Extract the (x, y) coordinate from the center of the cell holding the provided text.  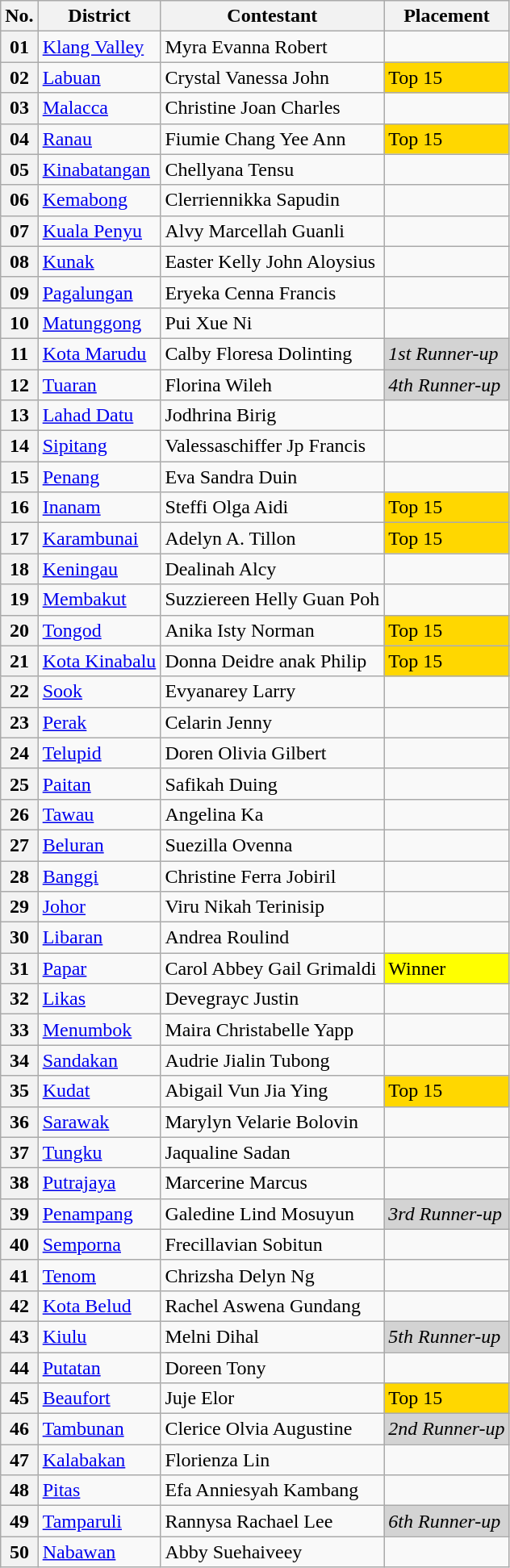
25 (19, 784)
Melni Dihal (273, 1336)
21 (19, 661)
32 (19, 999)
Penang (99, 477)
42 (19, 1306)
Safikah Duing (273, 784)
Nabawan (99, 1552)
Putrajaya (99, 1183)
33 (19, 1030)
Kalabakan (99, 1460)
05 (19, 169)
08 (19, 261)
Lahad Datu (99, 416)
Tuaran (99, 385)
District (99, 16)
Kota Marudu (99, 353)
Viru Nikah Terinisip (273, 907)
Eryeka Cenna Francis (273, 292)
18 (19, 569)
Abby Suehaiveey (273, 1552)
Anika Isty Norman (273, 630)
Marcerine Marcus (273, 1183)
Jaqualine Sadan (273, 1152)
Andrea Roulind (273, 938)
28 (19, 876)
Labuan (99, 77)
44 (19, 1368)
Chellyana Tensu (273, 169)
Calby Floresa Dolinting (273, 353)
Menumbok (99, 1030)
Angelina Ka (273, 814)
Suezilla Ovenna (273, 845)
Christine Joan Charles (273, 108)
Devegrayc Justin (273, 999)
Carol Abbey Gail Grimaldi (273, 968)
Frecillavian Sobitun (273, 1244)
Myra Evanna Robert (273, 47)
Donna Deidre anak Philip (273, 661)
12 (19, 385)
Pui Xue Ni (273, 323)
Likas (99, 999)
Alvy Marcellah Guanli (273, 231)
Beluran (99, 845)
11 (19, 353)
Evyanarey Larry (273, 692)
19 (19, 600)
Sipitang (99, 446)
Ranau (99, 139)
Dealinah Alcy (273, 569)
Fiumie Chang Yee Ann (273, 139)
Matunggong (99, 323)
Tamparuli (99, 1521)
Kuala Penyu (99, 231)
1st Runner-up (447, 353)
Tawau (99, 814)
Tongod (99, 630)
14 (19, 446)
Telupid (99, 753)
Banggi (99, 876)
02 (19, 77)
Clerriennikka Sapudin (273, 200)
Steffi Olga Aidi (273, 508)
Jodhrina Birig (273, 416)
39 (19, 1214)
Inanam (99, 508)
Putatan (99, 1368)
Sandakan (99, 1060)
04 (19, 139)
Adelyn A. Tillon (273, 538)
50 (19, 1552)
Kemabong (99, 200)
Celarin Jenny (273, 722)
40 (19, 1244)
Kota Belud (99, 1306)
Beaufort (99, 1399)
43 (19, 1336)
Galedine Lind Mosuyun (273, 1214)
No. (19, 16)
Kinabatangan (99, 169)
Efa Anniesyah Kambang (273, 1491)
4th Runner-up (447, 385)
31 (19, 968)
Abigail Vun Jia Ying (273, 1091)
41 (19, 1275)
09 (19, 292)
Pitas (99, 1491)
Contestant (273, 16)
6th Runner-up (447, 1521)
Sook (99, 692)
27 (19, 845)
03 (19, 108)
47 (19, 1460)
06 (19, 200)
07 (19, 231)
Tambunan (99, 1429)
15 (19, 477)
16 (19, 508)
Placement (447, 16)
Pagalungan (99, 292)
37 (19, 1152)
01 (19, 47)
13 (19, 416)
Perak (99, 722)
Semporna (99, 1244)
Sarawak (99, 1122)
Klang Valley (99, 47)
Clerice Olvia Augustine (273, 1429)
Kota Kinabalu (99, 661)
23 (19, 722)
46 (19, 1429)
10 (19, 323)
Kunak (99, 261)
Libaran (99, 938)
Tenom (99, 1275)
Florienza Lin (273, 1460)
24 (19, 753)
Easter Kelly John Aloysius (273, 261)
35 (19, 1091)
45 (19, 1399)
Karambunai (99, 538)
49 (19, 1521)
Penampang (99, 1214)
Malacca (99, 108)
Audrie Jialin Tubong (273, 1060)
26 (19, 814)
Maira Christabelle Yapp (273, 1030)
Tungku (99, 1152)
Juje Elor (273, 1399)
5th Runner-up (447, 1336)
Suzziereen Helly Guan Poh (273, 600)
Kiulu (99, 1336)
Doren Olivia Gilbert (273, 753)
38 (19, 1183)
Papar (99, 968)
3rd Runner-up (447, 1214)
30 (19, 938)
29 (19, 907)
Paitan (99, 784)
Chrizsha Delyn Ng (273, 1275)
36 (19, 1122)
Christine Ferra Jobiril (273, 876)
Doreen Tony (273, 1368)
Rannysa Rachael Lee (273, 1521)
Marylyn Velarie Bolovin (273, 1122)
48 (19, 1491)
Crystal Vanessa John (273, 77)
22 (19, 692)
Florina Wileh (273, 385)
Rachel Aswena Gundang (273, 1306)
17 (19, 538)
Winner (447, 968)
34 (19, 1060)
Eva Sandra Duin (273, 477)
Keningau (99, 569)
Membakut (99, 600)
20 (19, 630)
Valessaschiffer Jp Francis (273, 446)
Kudat (99, 1091)
2nd Runner-up (447, 1429)
Johor (99, 907)
